Search for the cell housing the specified text and yield its (X, Y) center coordinate. 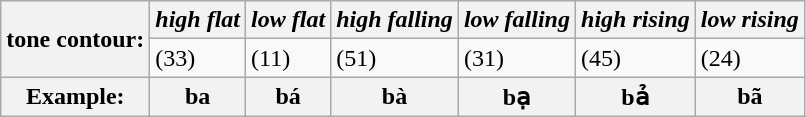
ba (198, 97)
high falling (395, 20)
tone contour: (76, 39)
high flat (198, 20)
bã (750, 97)
(31) (516, 58)
Example: (76, 97)
bả (636, 97)
(45) (636, 58)
high rising (636, 20)
low flat (288, 20)
(24) (750, 58)
(11) (288, 58)
low rising (750, 20)
low falling (516, 20)
(33) (198, 58)
(51) (395, 58)
bà (395, 97)
bá (288, 97)
bạ (516, 97)
